Identify which cell holds the provided text, then report its [x, y] central coordinate. 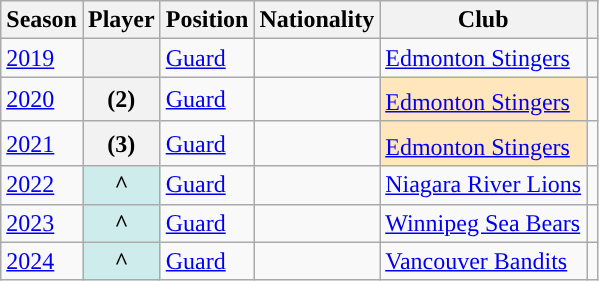
Nationality [317, 20]
2023 [42, 223]
2024 [42, 261]
(3) [121, 144]
(2) [121, 100]
2021 [42, 144]
Season [42, 20]
Winnipeg Sea Bears [484, 223]
2019 [42, 58]
2022 [42, 185]
Club [484, 20]
Vancouver Bandits [484, 261]
Player [121, 20]
Position [207, 20]
2020 [42, 100]
Niagara River Lions [484, 185]
